Locate the cell with the specified text and output its (x, y) center coordinate. 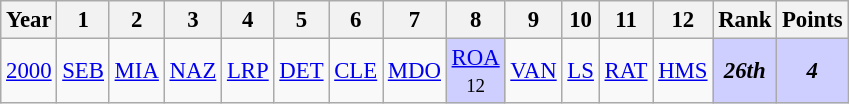
LS (580, 72)
HMS (683, 72)
MIA (136, 72)
ROA12 (476, 72)
Rank (745, 20)
LRP (248, 72)
7 (414, 20)
CLE (356, 72)
1 (83, 20)
2000 (29, 72)
12 (683, 20)
10 (580, 20)
26th (745, 72)
VAN (534, 72)
5 (302, 20)
Year (29, 20)
8 (476, 20)
11 (626, 20)
3 (192, 20)
MDO (414, 72)
Points (812, 20)
DET (302, 72)
RAT (626, 72)
SEB (83, 72)
NAZ (192, 72)
6 (356, 20)
2 (136, 20)
9 (534, 20)
